Return [X, Y] of the center of cell containing provided text 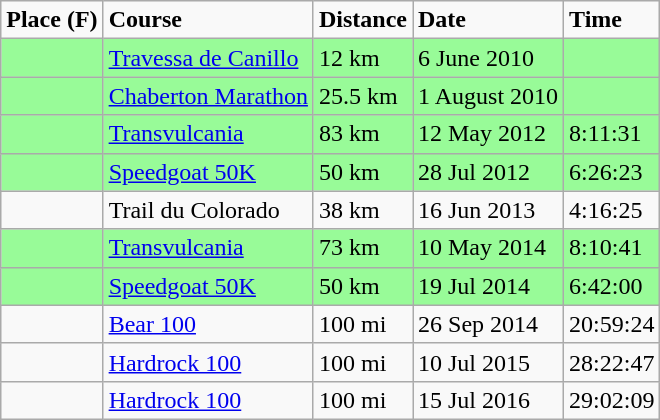
Bear 100 [208, 324]
29:02:09 [612, 400]
20:59:24 [612, 324]
Course [208, 20]
8:11:31 [612, 134]
Distance [362, 20]
83 km [362, 134]
12 km [362, 58]
Date [488, 20]
6 June 2010 [488, 58]
Place (F) [52, 20]
12 May 2012 [488, 134]
25.5 km [362, 96]
Travessa de Canillo [208, 58]
15 Jul 2016 [488, 400]
1 August 2010 [488, 96]
38 km [362, 210]
10 Jul 2015 [488, 362]
73 km [362, 248]
26 Sep 2014 [488, 324]
16 Jun 2013 [488, 210]
10 May 2014 [488, 248]
19 Jul 2014 [488, 286]
6:42:00 [612, 286]
28:22:47 [612, 362]
4:16:25 [612, 210]
6:26:23 [612, 172]
28 Jul 2012 [488, 172]
Chaberton Marathon [208, 96]
Time [612, 20]
8:10:41 [612, 248]
Trail du Colorado [208, 210]
